Find where the given text appears and provide that cell's center as [x, y] coordinate. 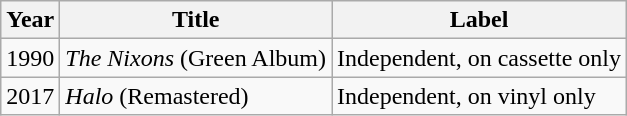
Title [196, 20]
Label [480, 20]
Year [30, 20]
2017 [30, 96]
1990 [30, 58]
Independent, on cassette only [480, 58]
Independent, on vinyl only [480, 96]
Halo (Remastered) [196, 96]
The Nixons (Green Album) [196, 58]
